Pinpoint the cell where the given text exists, returning its [x, y] midpoint coordinate. 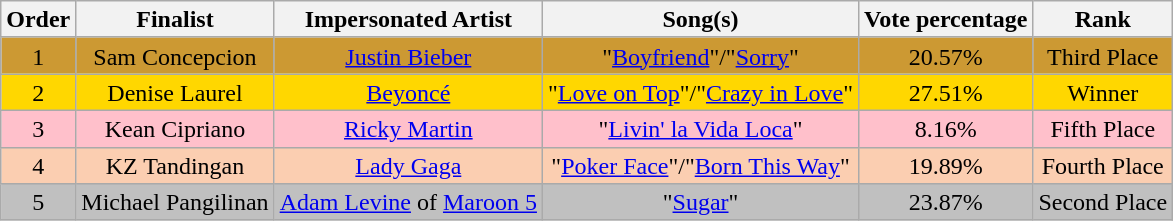
5 [38, 202]
27.51% [946, 92]
Order [38, 20]
Finalist [175, 20]
3 [38, 128]
Second Place [1103, 202]
19.89% [946, 166]
"Love on Top"/"Crazy in Love" [700, 92]
8.16% [946, 128]
Rank [1103, 20]
Adam Levine of Maroon 5 [408, 202]
Lady Gaga [408, 166]
Justin Bieber [408, 56]
Kean Cipriano [175, 128]
Third Place [1103, 56]
Song(s) [700, 20]
"Sugar" [700, 202]
KZ Tandingan [175, 166]
"Boyfriend"/"Sorry" [700, 56]
2 [38, 92]
Impersonated Artist [408, 20]
20.57% [946, 56]
Sam Concepcion [175, 56]
Beyoncé [408, 92]
Ricky Martin [408, 128]
"Livin' la Vida Loca" [700, 128]
Denise Laurel [175, 92]
Winner [1103, 92]
23.87% [946, 202]
Michael Pangilinan [175, 202]
Fourth Place [1103, 166]
4 [38, 166]
Fifth Place [1103, 128]
Vote percentage [946, 20]
"Poker Face"/"Born This Way" [700, 166]
1 [38, 56]
